Search for the cell housing the specified text and yield its [x, y] center coordinate. 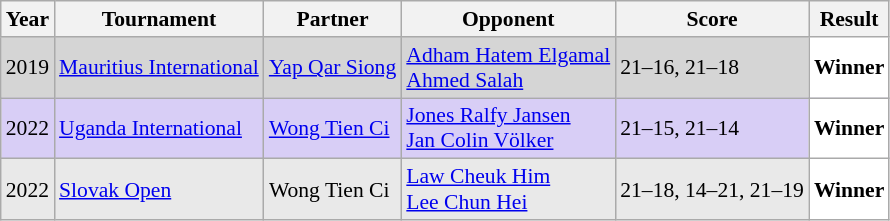
Opponent [508, 19]
Adham Hatem Elgamal Ahmed Salah [508, 68]
21–16, 21–18 [712, 68]
Score [712, 19]
21–18, 14–21, 21–19 [712, 190]
2019 [28, 68]
Uganda International [159, 128]
Jones Ralfy Jansen Jan Colin Völker [508, 128]
Slovak Open [159, 190]
Year [28, 19]
Yap Qar Siong [332, 68]
Mauritius International [159, 68]
Result [850, 19]
Partner [332, 19]
Tournament [159, 19]
21–15, 21–14 [712, 128]
Law Cheuk Him Lee Chun Hei [508, 190]
